Return [x, y] of the center of cell containing provided text 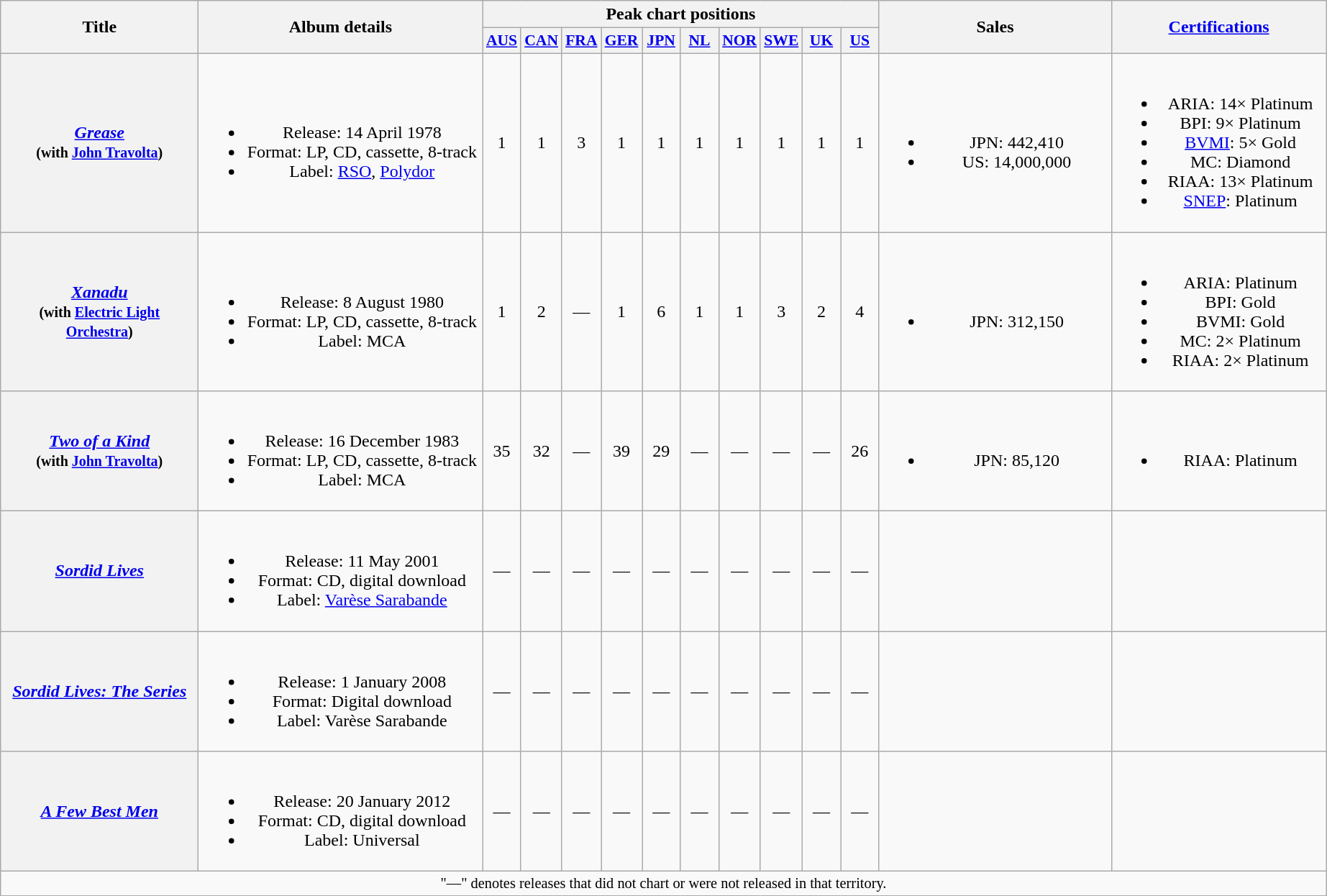
SWE [781, 41]
Release: 8 August 1980Format: LP, CD, cassette, 8-trackLabel: MCA [341, 311]
Peak chart positions [680, 14]
Title [99, 27]
Release: 14 April 1978Format: LP, CD, cassette, 8-trackLabel: RSO, Polydor [341, 142]
35 [502, 452]
FRA [581, 41]
Xanadu(with Electric Light Orchestra) [99, 311]
ARIA: 14× PlatinumBPI: 9× PlatinumBVMI: 5× GoldMC: DiamondRIAA: 13× PlatinumSNEP: Platinum [1218, 142]
CAN [541, 41]
GER [621, 41]
AUS [502, 41]
JPN [660, 41]
Sordid Lives: The Series [99, 692]
39 [621, 452]
Album details [341, 27]
RIAA: Platinum [1218, 452]
6 [660, 311]
32 [541, 452]
Release: 11 May 2001Format: CD, digital downloadLabel: Varèse Sarabande [341, 571]
ARIA: PlatinumBPI: GoldBVMI: GoldMC: 2× PlatinumRIAA: 2× Platinum [1218, 311]
Sales [995, 27]
Release: 20 January 2012Format: CD, digital downloadLabel: Universal [341, 811]
Two of a Kind(with John Travolta) [99, 452]
4 [860, 311]
26 [860, 452]
Sordid Lives [99, 571]
JPN: 85,120 [995, 452]
"—" denotes releases that did not chart or were not released in that territory. [663, 884]
US [860, 41]
NL [699, 41]
JPN: 442,410US: 14,000,000 [995, 142]
A Few Best Men [99, 811]
UK [821, 41]
Grease(with John Travolta) [99, 142]
Release: 1 January 2008Format: Digital downloadLabel: Varèse Sarabande [341, 692]
JPN: 312,150 [995, 311]
NOR [739, 41]
29 [660, 452]
Certifications [1218, 27]
Release: 16 December 1983Format: LP, CD, cassette, 8-trackLabel: MCA [341, 452]
